Output the (X, Y) coordinate of the center of the cell containing the given text.  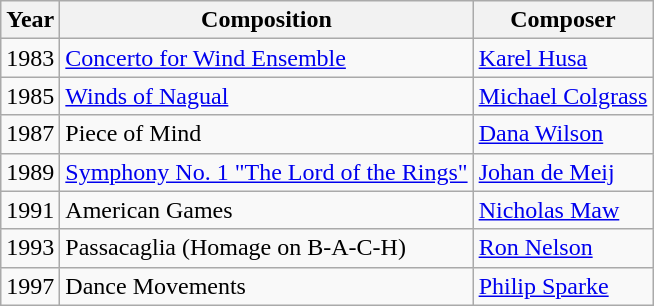
1985 (30, 96)
1983 (30, 58)
1993 (30, 248)
Dana Wilson (563, 134)
1997 (30, 286)
Passacaglia (Homage on B-A-C-H) (266, 248)
Symphony No. 1 "The Lord of the Rings" (266, 172)
Dance Movements (266, 286)
Winds of Nagual (266, 96)
Composer (563, 20)
1991 (30, 210)
Michael Colgrass (563, 96)
Piece of Mind (266, 134)
Karel Husa (563, 58)
1987 (30, 134)
Year (30, 20)
Johan de Meij (563, 172)
Nicholas Maw (563, 210)
1989 (30, 172)
Ron Nelson (563, 248)
American Games (266, 210)
Composition (266, 20)
Concerto for Wind Ensemble (266, 58)
Philip Sparke (563, 286)
